Locate the cell with the specified text and output its [x, y] center coordinate. 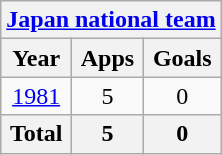
Goals [182, 58]
Total [36, 134]
Japan national team [111, 20]
Year [36, 58]
Apps [108, 58]
1981 [36, 96]
